Locate the cell with the specified text and output its (X, Y) center coordinate. 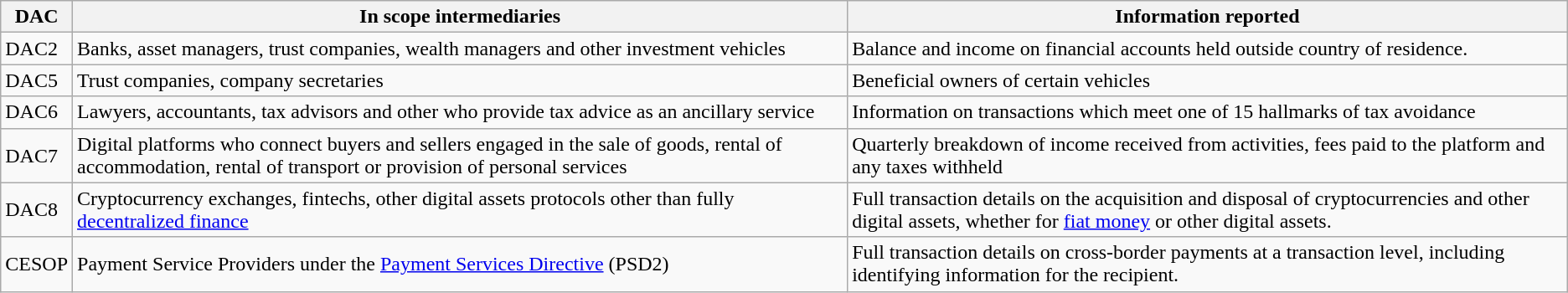
Full transaction details on cross-border payments at a transaction level, including identifying information for the recipient. (1208, 265)
DAC5 (37, 80)
In scope intermediaries (461, 17)
Lawyers, accountants, tax advisors and other who provide tax advice as an ancillary service (461, 112)
Information reported (1208, 17)
Quarterly breakdown of income received from activities, fees paid to the platform and any taxes withheld (1208, 156)
Balance and income on financial accounts held outside country of residence. (1208, 49)
DAC6 (37, 112)
Beneficial owners of certain vehicles (1208, 80)
Trust companies, company secretaries (461, 80)
CESOP (37, 265)
DAC8 (37, 209)
Information on transactions which meet one of 15 hallmarks of tax avoidance (1208, 112)
Cryptocurrency exchanges, fintechs, other digital assets protocols other than fully decentralized finance (461, 209)
DAC7 (37, 156)
Payment Service Providers under the Payment Services Directive (PSD2) (461, 265)
DAC (37, 17)
Banks, asset managers, trust companies, wealth managers and other investment vehicles (461, 49)
DAC2 (37, 49)
